Locate the cell with the specified text and output its (X, Y) center coordinate. 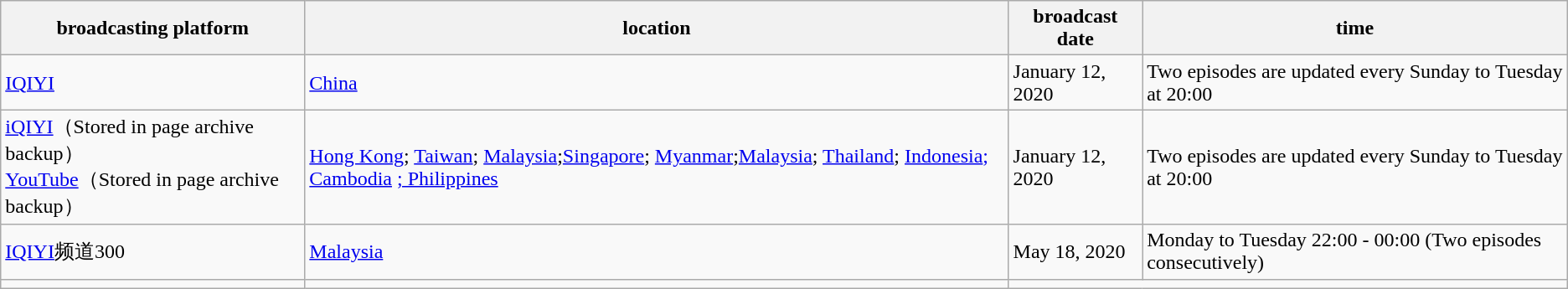
broadcasting platform (152, 28)
Malaysia (657, 251)
IQIYI频道300 (152, 251)
Hong Kong; Taiwan; Malaysia;Singapore; Myanmar;Malaysia; Thailand; Indonesia; Cambodia ; Philippines (657, 168)
broadcast date (1075, 28)
location (657, 28)
time (1355, 28)
May 18, 2020 (1075, 251)
China (657, 82)
iQIYI（Stored in page archive backup）YouTube（Stored in page archive backup） (152, 168)
IQIYI (152, 82)
Monday to Tuesday 22:00 - 00:00 (Two episodes consecutively) (1355, 251)
